From the cell containing the given text, extract its center point as [X, Y] coordinate. 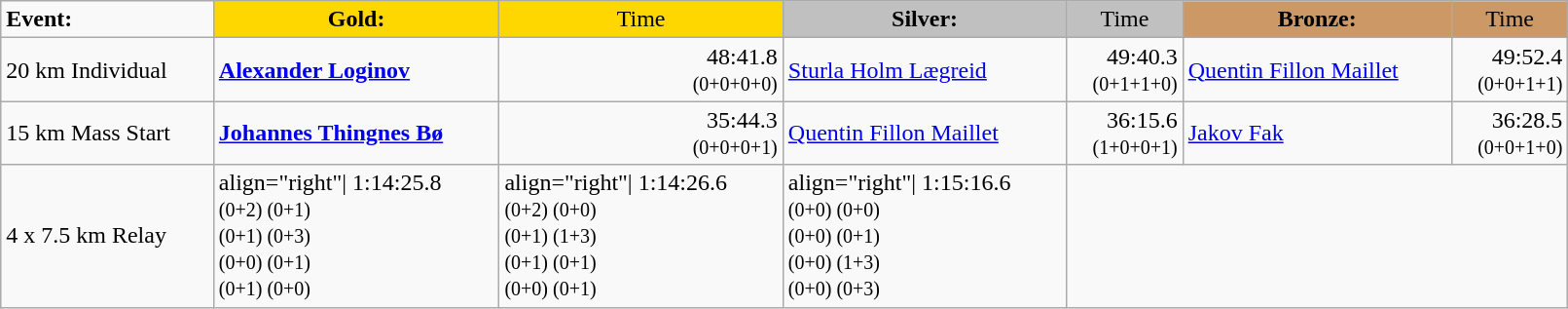
20 km Individual [107, 70]
4 x 7.5 km Relay [107, 236]
Alexander Loginov [356, 70]
49:40.3(0+1+1+0) [1125, 70]
align="right"| 1:14:25.8(0+2) (0+1)(0+1) (0+3)(0+0) (0+1)(0+1) (0+0) [356, 236]
48:41.8(0+0+0+0) [640, 70]
36:28.5(0+0+1+0) [1510, 133]
align="right"| 1:15:16.6(0+0) (0+0)(0+0) (0+1)(0+0) (1+3)(0+0) (0+3) [925, 236]
Jakov Fak [1317, 133]
Gold: [356, 19]
Silver: [925, 19]
Johannes Thingnes Bø [356, 133]
Event: [107, 19]
Bronze: [1317, 19]
Sturla Holm Lægreid [925, 70]
49:52.4(0+0+1+1) [1510, 70]
15 km Mass Start [107, 133]
35:44.3(0+0+0+1) [640, 133]
36:15.6(1+0+0+1) [1125, 133]
align="right"| 1:14:26.6(0+2) (0+0)(0+1) (1+3)(0+1) (0+1)(0+0) (0+1) [640, 236]
